Output the (x, y) coordinate of the center of the cell containing the given text.  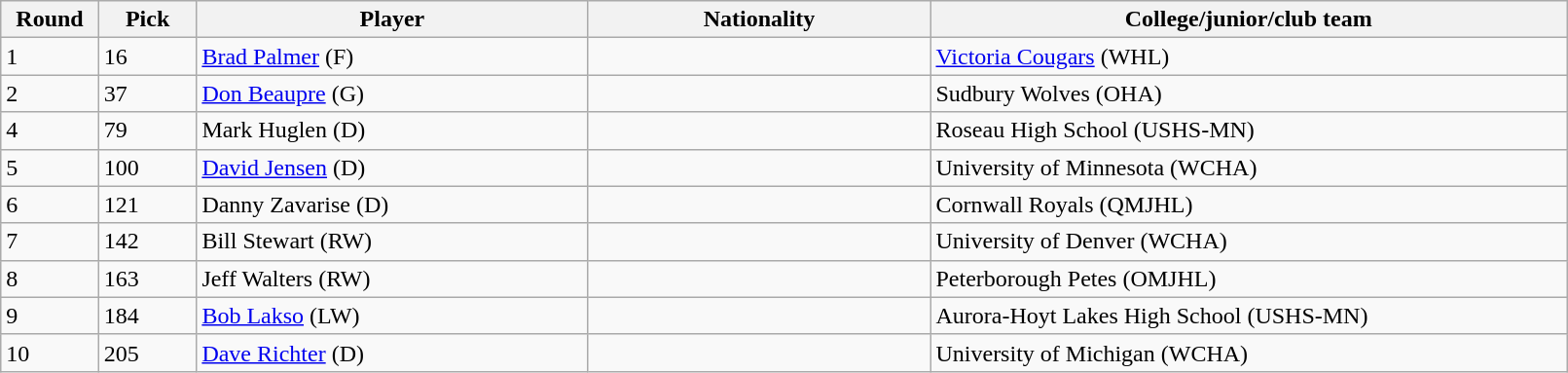
Peterborough Petes (OMJHL) (1249, 279)
Don Beaupre (G) (392, 93)
Nationality (759, 19)
University of Denver (WCHA) (1249, 242)
4 (51, 131)
5 (51, 168)
7 (51, 242)
163 (148, 279)
Player (392, 19)
1 (51, 56)
Mark Huglen (D) (392, 131)
100 (148, 168)
10 (51, 353)
Pick (148, 19)
Aurora-Hoyt Lakes High School (USHS-MN) (1249, 316)
16 (148, 56)
University of Minnesota (WCHA) (1249, 168)
David Jensen (D) (392, 168)
79 (148, 131)
Jeff Walters (RW) (392, 279)
University of Michigan (WCHA) (1249, 353)
Bill Stewart (RW) (392, 242)
Roseau High School (USHS-MN) (1249, 131)
8 (51, 279)
Brad Palmer (F) (392, 56)
184 (148, 316)
9 (51, 316)
College/junior/club team (1249, 19)
6 (51, 205)
142 (148, 242)
205 (148, 353)
Sudbury Wolves (OHA) (1249, 93)
121 (148, 205)
Round (51, 19)
Danny Zavarise (D) (392, 205)
37 (148, 93)
Victoria Cougars (WHL) (1249, 56)
Cornwall Royals (QMJHL) (1249, 205)
Dave Richter (D) (392, 353)
Bob Lakso (LW) (392, 316)
2 (51, 93)
